Output the (x, y) coordinate of the center of the cell containing the given text.  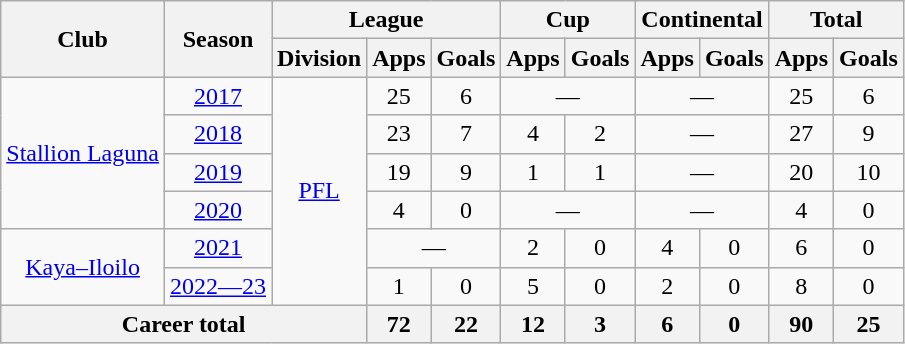
Career total (184, 324)
Division (320, 58)
Stallion Laguna (83, 153)
Total (836, 20)
5 (533, 286)
Club (83, 39)
3 (600, 324)
2018 (218, 134)
2019 (218, 172)
7 (466, 134)
Kaya–Iloilo (83, 267)
27 (801, 134)
90 (801, 324)
2022—23 (218, 286)
72 (399, 324)
Season (218, 39)
2017 (218, 96)
8 (801, 286)
2021 (218, 248)
20 (801, 172)
22 (466, 324)
12 (533, 324)
10 (869, 172)
Cup (568, 20)
23 (399, 134)
PFL (320, 191)
League (386, 20)
Continental (702, 20)
2020 (218, 210)
19 (399, 172)
